Locate the cell with the specified text and output its [x, y] center coordinate. 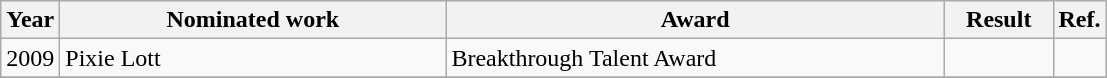
Pixie Lott [253, 58]
Award [696, 20]
2009 [30, 58]
Result [998, 20]
Nominated work [253, 20]
Ref. [1080, 20]
Year [30, 20]
Breakthrough Talent Award [696, 58]
